For the text-containing cell, return its midpoint in [X, Y] coordinate format. 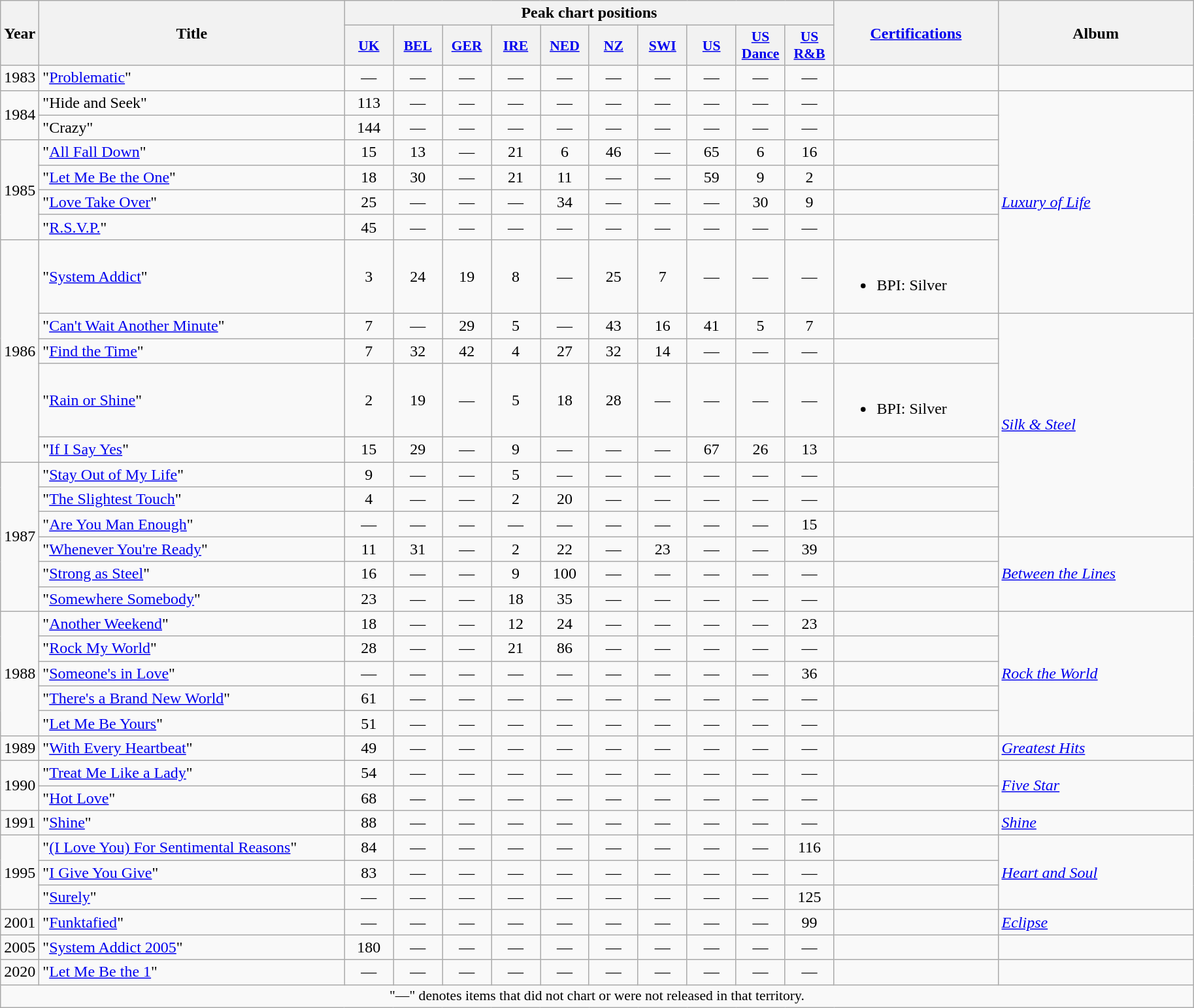
"Shine" [192, 823]
1989 [20, 748]
IRE [516, 46]
"I Give You Give" [192, 873]
Five Star [1095, 785]
43 [613, 326]
"Hot Love" [192, 798]
"The Slightest Touch" [192, 499]
35 [565, 599]
27 [565, 351]
36 [809, 673]
8 [516, 276]
1983 [20, 78]
144 [369, 127]
45 [369, 227]
Title [192, 33]
NZ [613, 46]
22 [565, 549]
61 [369, 698]
"Funktafied" [192, 922]
65 [711, 152]
Between the Lines [1095, 574]
"System Addict 2005" [192, 947]
Heart and Soul [1095, 873]
"There's a Brand New World" [192, 698]
NED [565, 46]
"With Every Heartbeat" [192, 748]
"Surely" [192, 898]
"Problematic" [192, 78]
"Rain or Shine" [192, 400]
83 [369, 873]
"Are You Man Enough" [192, 524]
59 [711, 177]
Rock the World [1095, 673]
"Whenever You're Ready" [192, 549]
"System Addict" [192, 276]
2020 [20, 972]
"Rock My World" [192, 648]
1990 [20, 785]
86 [565, 648]
Eclipse [1095, 922]
SWI [663, 46]
Luxury of Life [1095, 201]
Certifications [916, 33]
88 [369, 823]
99 [809, 922]
1986 [20, 350]
84 [369, 848]
31 [418, 549]
US [711, 46]
"(I Love You) For Sentimental Reasons" [192, 848]
GER [467, 46]
"Love Take Over" [192, 202]
"Somewhere Somebody" [192, 599]
"Someone's in Love" [192, 673]
26 [761, 450]
"Can't Wait Another Minute" [192, 326]
"Let Me Be the One" [192, 177]
"Find the Time" [192, 351]
USDance [761, 46]
125 [809, 898]
"All Fall Down" [192, 152]
"Treat Me Like a Lady" [192, 773]
1995 [20, 873]
2005 [20, 947]
180 [369, 947]
1987 [20, 537]
54 [369, 773]
39 [809, 549]
1988 [20, 673]
34 [565, 202]
"Let Me Be the 1" [192, 972]
1985 [20, 190]
51 [369, 723]
12 [516, 624]
Peak chart positions [589, 13]
BEL [418, 46]
"Hide and Seek" [192, 103]
1984 [20, 115]
"Crazy" [192, 127]
20 [565, 499]
113 [369, 103]
116 [809, 848]
Silk & Steel [1095, 425]
42 [467, 351]
67 [711, 450]
"R.S.V.P." [192, 227]
"Another Weekend" [192, 624]
"If I Say Yes" [192, 450]
1991 [20, 823]
Shine [1095, 823]
"—" denotes items that did not chart or were not released in that territory. [597, 996]
USR&B [809, 46]
41 [711, 326]
46 [613, 152]
3 [369, 276]
"Let Me Be Yours" [192, 723]
14 [663, 351]
100 [565, 574]
Greatest Hits [1095, 748]
68 [369, 798]
"Strong as Steel" [192, 574]
Year [20, 33]
"Stay Out of My Life" [192, 475]
UK [369, 46]
2001 [20, 922]
49 [369, 748]
Album [1095, 33]
